Capture the cell that displays the provided text and extract its [x, y] central coordinate. 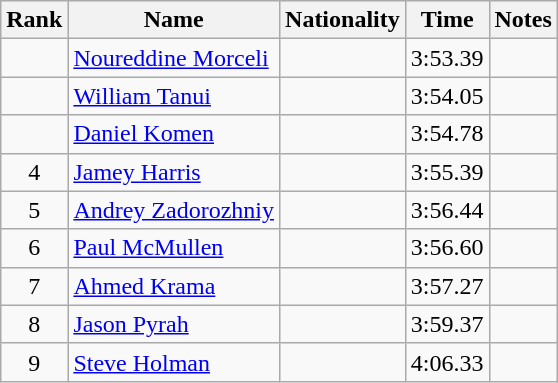
3:56.44 [447, 210]
3:53.39 [447, 58]
Rank [34, 20]
6 [34, 248]
Daniel Komen [174, 134]
4 [34, 172]
3:55.39 [447, 172]
9 [34, 362]
Paul McMullen [174, 248]
Notes [523, 20]
William Tanui [174, 96]
Noureddine Morceli [174, 58]
8 [34, 324]
7 [34, 286]
Steve Holman [174, 362]
Nationality [343, 20]
Jamey Harris [174, 172]
3:59.37 [447, 324]
5 [34, 210]
Name [174, 20]
Jason Pyrah [174, 324]
Time [447, 20]
3:56.60 [447, 248]
3:57.27 [447, 286]
3:54.78 [447, 134]
Andrey Zadorozhniy [174, 210]
4:06.33 [447, 362]
3:54.05 [447, 96]
Ahmed Krama [174, 286]
